Determine the (X, Y) coordinate at the center of the cell enclosing the given text.  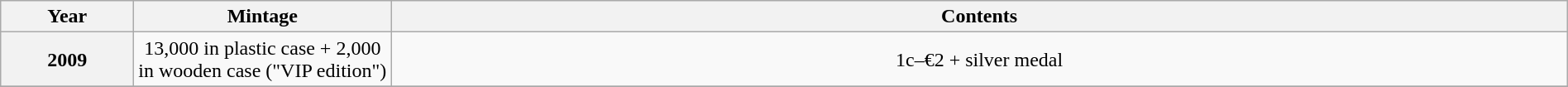
Year (68, 17)
2009 (68, 60)
1c–€2 + silver medal (979, 60)
13,000 in plastic case + 2,000 in wooden case ("VIP edition") (263, 60)
Contents (979, 17)
Mintage (263, 17)
